Locate the cell with the specified text and output its [X, Y] center coordinate. 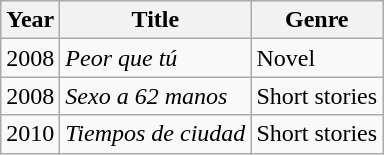
Year [30, 20]
Novel [317, 58]
Peor que tú [156, 58]
Title [156, 20]
2010 [30, 134]
Sexo a 62 manos [156, 96]
Tiempos de ciudad [156, 134]
Genre [317, 20]
